Capture the cell that displays the provided text and extract its [X, Y] central coordinate. 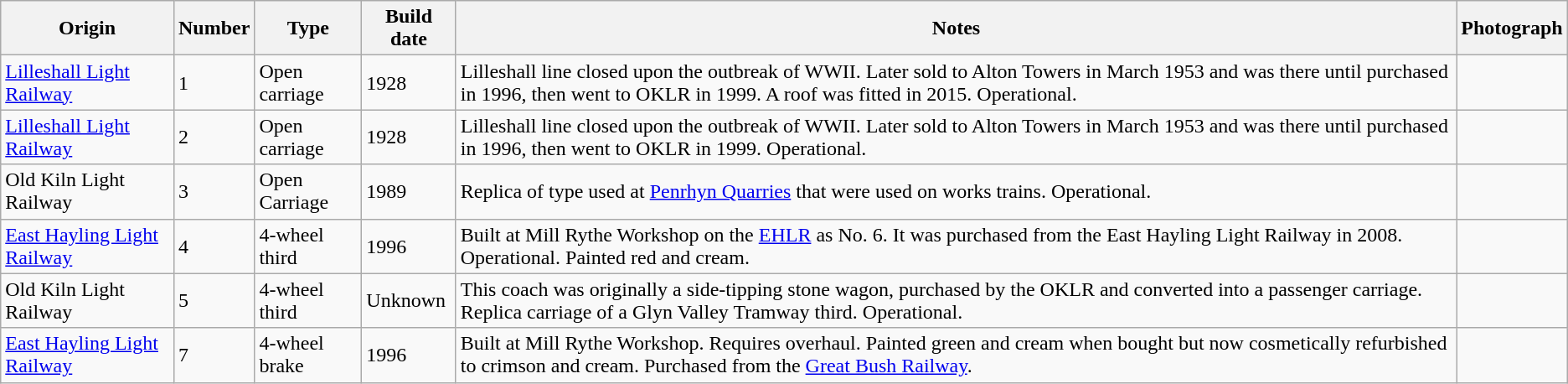
Build date [409, 29]
Unknown [409, 300]
Built at Mill Rythe Workshop on the EHLR as No. 6. It was purchased from the East Hayling Light Railway in 2008. Operational. Painted red and cream. [957, 246]
3 [214, 191]
4 [214, 246]
Origin [87, 29]
1989 [409, 191]
7 [214, 355]
1 [214, 82]
2 [214, 138]
Number [214, 29]
4-wheel brake [308, 355]
Replica of type used at Penrhyn Quarries that were used on works trains. Operational. [957, 191]
5 [214, 300]
Type [308, 29]
Photograph [1512, 29]
Open Carriage [308, 191]
Notes [957, 29]
